Determine the [x, y] coordinate at the center of the cell enclosing the given text.  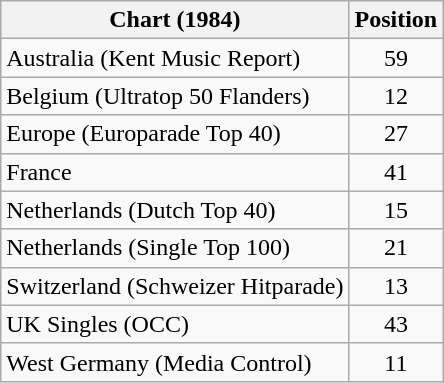
France [175, 172]
Belgium (Ultratop 50 Flanders) [175, 96]
41 [396, 172]
Position [396, 20]
11 [396, 362]
13 [396, 286]
12 [396, 96]
59 [396, 58]
43 [396, 324]
Europe (Europarade Top 40) [175, 134]
Switzerland (Schweizer Hitparade) [175, 286]
UK Singles (OCC) [175, 324]
Netherlands (Single Top 100) [175, 248]
27 [396, 134]
Chart (1984) [175, 20]
21 [396, 248]
Australia (Kent Music Report) [175, 58]
15 [396, 210]
West Germany (Media Control) [175, 362]
Netherlands (Dutch Top 40) [175, 210]
